Provide the (X, Y) coordinate of the cell's center where the given text is located.  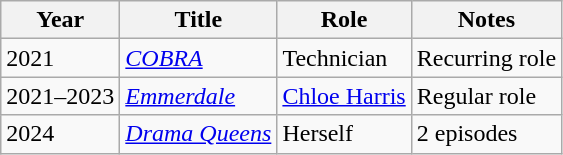
COBRA (198, 58)
Year (60, 20)
Chloe Harris (344, 96)
2 episodes (486, 134)
Drama Queens (198, 134)
Title (198, 20)
Notes (486, 20)
Herself (344, 134)
Technician (344, 58)
2024 (60, 134)
Regular role (486, 96)
Role (344, 20)
Emmerdale (198, 96)
2021 (60, 58)
Recurring role (486, 58)
2021–2023 (60, 96)
